For the text-containing cell, return its midpoint in (X, Y) coordinate format. 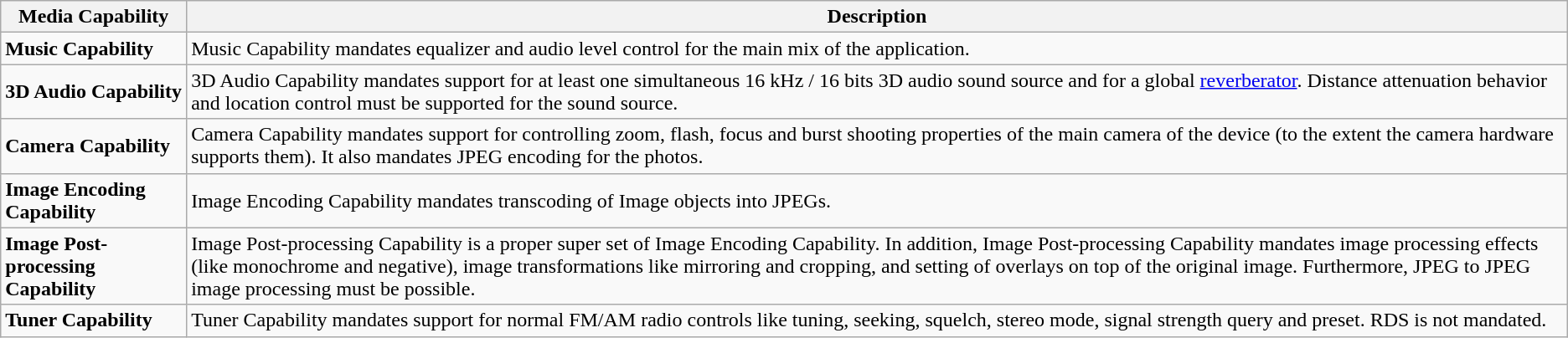
Music Capability (94, 49)
Camera Capability (94, 146)
Tuner Capability (94, 320)
Music Capability mandates equalizer and audio level control for the main mix of the application. (878, 49)
Image Encoding Capability (94, 201)
Media Capability (94, 17)
Description (878, 17)
3D Audio Capability (94, 92)
Image Post-processing Capability (94, 266)
Image Encoding Capability mandates transcoding of Image objects into JPEGs. (878, 201)
